Provide the (x, y) coordinate of the cell's center where the given text is located.  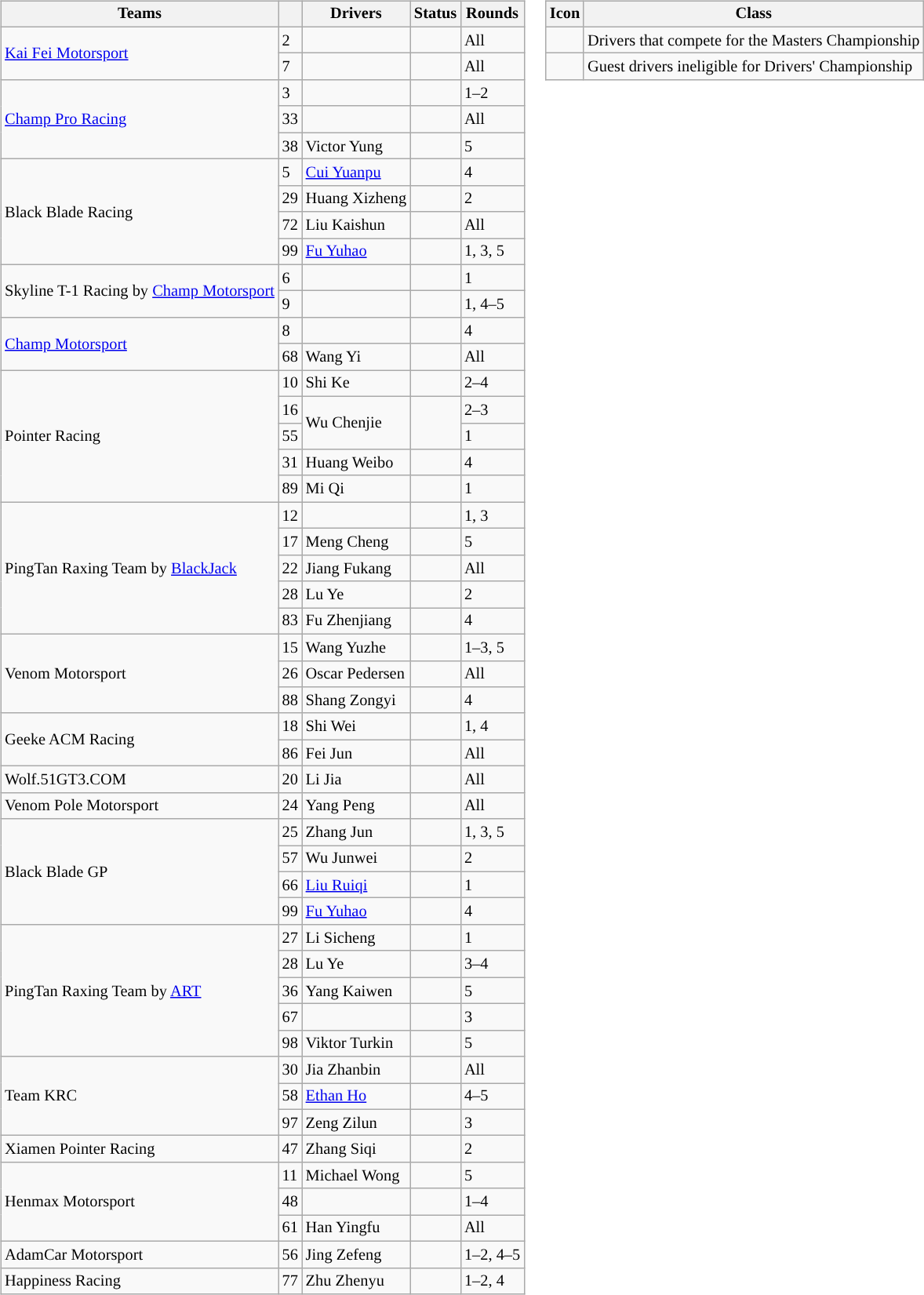
Oscar Pedersen (356, 674)
2–3 (493, 409)
Ethan Ho (356, 1097)
Jiang Fukang (356, 568)
Shi Wei (356, 726)
1–4 (493, 1202)
12 (290, 515)
17 (290, 542)
Icon (565, 14)
Liu Kaishun (356, 225)
4–5 (493, 1097)
29 (290, 198)
18 (290, 726)
Zeng Zilun (356, 1122)
Cui Yuanpu (356, 173)
27 (290, 938)
9 (290, 304)
Pointer Racing (140, 436)
3–4 (493, 964)
33 (290, 119)
1, 4 (493, 726)
Black Blade Racing (140, 212)
Yang Peng (356, 806)
88 (290, 700)
48 (290, 1202)
1–2, 4 (493, 1281)
Huang Xizheng (356, 198)
8 (290, 331)
67 (290, 1017)
24 (290, 806)
Henmax Motorsport (140, 1202)
1, 4–5 (493, 304)
Xiamen Pointer Racing (140, 1149)
6 (290, 278)
Guest drivers ineligible for Drivers' Championship (753, 67)
Fu Zhenjiang (356, 621)
58 (290, 1097)
Wolf.51GT3.COM (140, 780)
72 (290, 225)
Venom Pole Motorsport (140, 806)
Black Blade GP (140, 872)
Zhang Jun (356, 832)
Zhu Zhenyu (356, 1281)
Drivers (356, 14)
86 (290, 753)
Jia Zhanbin (356, 1070)
47 (290, 1149)
1–2, 4–5 (493, 1254)
38 (290, 146)
11 (290, 1176)
55 (290, 436)
Skyline T-1 Racing by Champ Motorsport (140, 290)
Happiness Racing (140, 1281)
30 (290, 1070)
Shang Zongyi (356, 700)
Kai Fei Motorsport (140, 53)
Geeke ACM Racing (140, 739)
1, 3 (493, 515)
89 (290, 489)
Li Jia (356, 780)
20 (290, 780)
PingTan Raxing Team by BlackJack (140, 568)
Fei Jun (356, 753)
10 (290, 384)
66 (290, 885)
98 (290, 1043)
77 (290, 1281)
AdamCar Motorsport (140, 1254)
Han Yingfu (356, 1228)
Drivers that compete for the Masters Championship (753, 40)
Wu Junwei (356, 859)
97 (290, 1122)
Yang Kaiwen (356, 991)
Rounds (493, 14)
Shi Ke (356, 384)
Class (753, 14)
56 (290, 1254)
Champ Pro Racing (140, 119)
16 (290, 409)
Wang Yuzhe (356, 647)
7 (290, 67)
Champ Motorsport (140, 344)
Status (435, 14)
Wu Chenjie (356, 422)
31 (290, 463)
Jing Zefeng (356, 1254)
Liu Ruiqi (356, 885)
Team KRC (140, 1097)
Venom Motorsport (140, 673)
Mi Qi (356, 489)
61 (290, 1228)
22 (290, 568)
Li Sicheng (356, 938)
26 (290, 674)
36 (290, 991)
Wang Yi (356, 357)
Teams (140, 14)
25 (290, 832)
1–3, 5 (493, 647)
1–2 (493, 93)
15 (290, 647)
Meng Cheng (356, 542)
68 (290, 357)
Zhang Siqi (356, 1149)
Huang Weibo (356, 463)
83 (290, 621)
PingTan Raxing Team by ART (140, 991)
2–4 (493, 384)
Viktor Turkin (356, 1043)
Victor Yung (356, 146)
57 (290, 859)
Michael Wong (356, 1176)
